From the cell containing the given text, extract its center point as [x, y] coordinate. 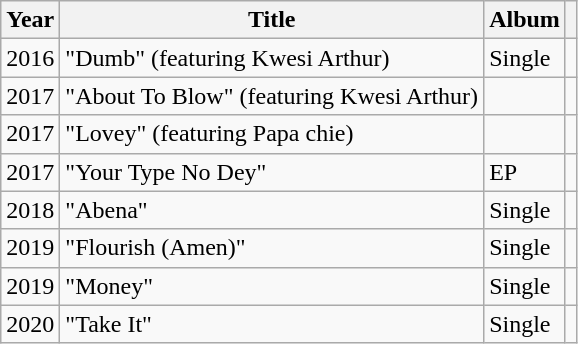
"Take It" [272, 324]
"Dumb" (featuring Kwesi Arthur) [272, 58]
Year [30, 20]
2018 [30, 210]
"Abena" [272, 210]
"Your Type No Dey" [272, 172]
Title [272, 20]
EP [525, 172]
Album [525, 20]
"About To Blow" (featuring Kwesi Arthur) [272, 96]
"Lovey" (featuring Papa chie) [272, 134]
2020 [30, 324]
"Flourish (Amen)" [272, 248]
2016 [30, 58]
"Money" [272, 286]
